Return the (x, y) coordinate for the center point of the cell that contains the specified text.  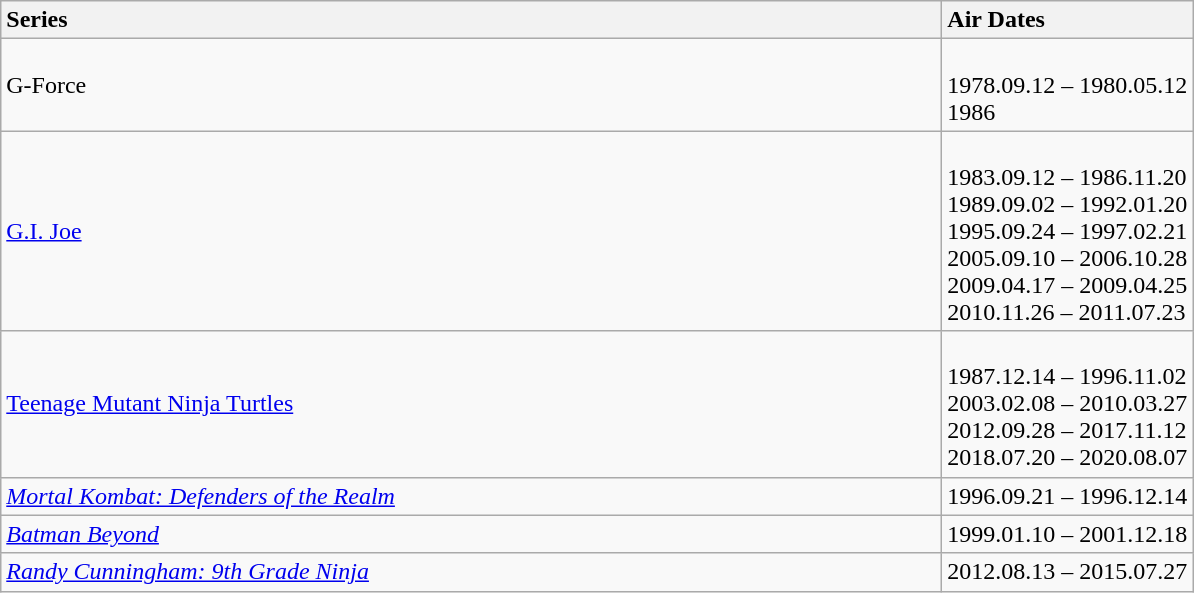
1999.01.10 – 2001.12.18 (1068, 534)
1983.09.12 – 1986.11.201989.09.02 – 1992.01.201995.09.24 – 1997.02.212005.09.10 – 2006.10.282009.04.17 – 2009.04.252010.11.26 – 2011.07.23 (1068, 231)
1987.12.14 – 1996.11.022003.02.08 – 2010.03.272012.09.28 – 2017.11.122018.07.20 – 2020.08.07 (1068, 404)
Air Dates (1068, 20)
Series (472, 20)
Batman Beyond (472, 534)
1978.09.12 – 1980.05.121986 (1068, 85)
1996.09.21 – 1996.12.14 (1068, 496)
2012.08.13 – 2015.07.27 (1068, 572)
Mortal Kombat: Defenders of the Realm (472, 496)
G.I. Joe (472, 231)
Randy Cunningham: 9th Grade Ninja (472, 572)
Teenage Mutant Ninja Turtles (472, 404)
G-Force (472, 85)
